Return (X, Y) of the center of cell containing provided text 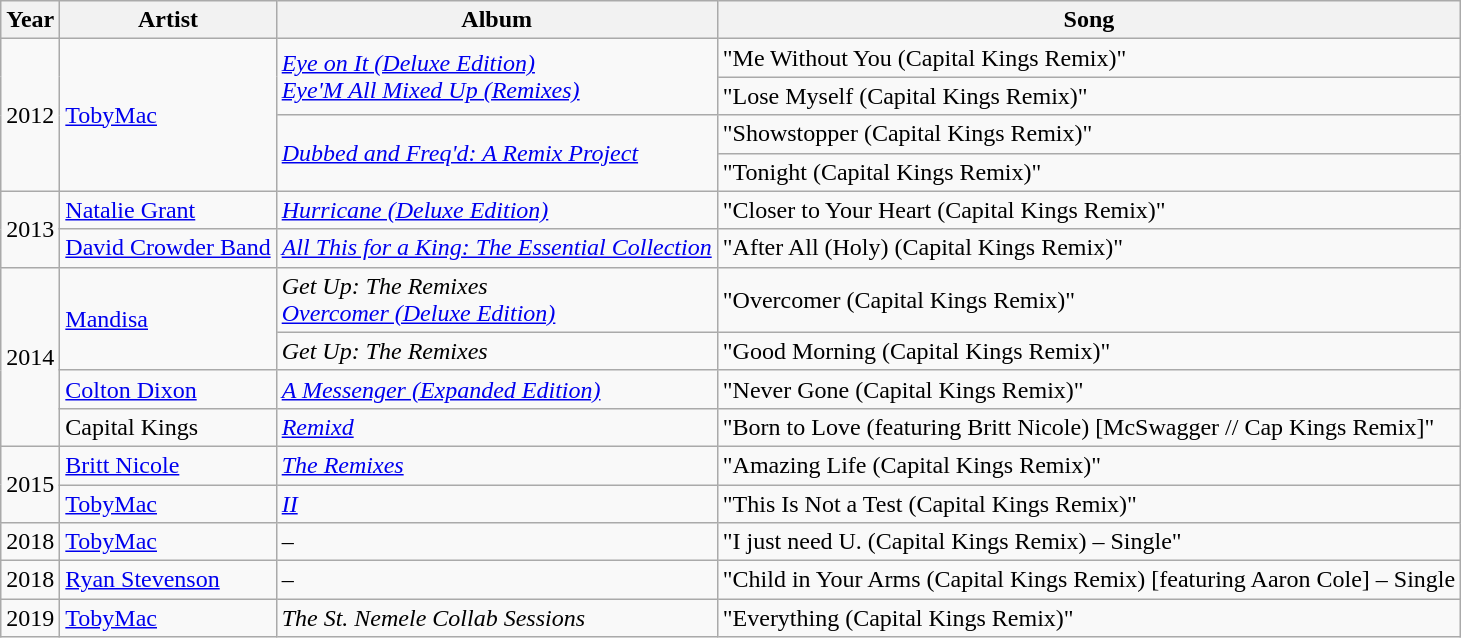
Song (1088, 20)
"Never Gone (Capital Kings Remix)" (1088, 389)
Eye on It (Deluxe Edition)Eye'M All Mixed Up (Remixes) (496, 77)
Dubbed and Freq'd: A Remix Project (496, 153)
2019 (30, 618)
Natalie Grant (168, 210)
Ryan Stevenson (168, 580)
"Child in Your Arms (Capital Kings Remix) [featuring Aaron Cole] – Single (1088, 580)
2013 (30, 229)
"Everything (Capital Kings Remix)" (1088, 618)
Mandisa (168, 318)
"Good Morning (Capital Kings Remix)" (1088, 351)
"Born to Love (featuring Britt Nicole) [McSwagger // Cap Kings Remix]" (1088, 427)
"Showstopper (Capital Kings Remix)" (1088, 134)
"Overcomer (Capital Kings Remix)" (1088, 300)
"Me Without You (Capital Kings Remix)" (1088, 58)
Get Up: The Remixes (496, 351)
The St. Nemele Collab Sessions (496, 618)
"Amazing Life (Capital Kings Remix)" (1088, 465)
2014 (30, 356)
All This for a King: The Essential Collection (496, 248)
A Messenger (Expanded Edition) (496, 389)
Britt Nicole (168, 465)
Artist (168, 20)
Hurricane (Deluxe Edition) (496, 210)
The Remixes (496, 465)
Get Up: The RemixesOvercomer (Deluxe Edition) (496, 300)
II (496, 503)
Colton Dixon (168, 389)
2015 (30, 484)
"I just need U. (Capital Kings Remix) – Single" (1088, 542)
"This Is Not a Test (Capital Kings Remix)" (1088, 503)
David Crowder Band (168, 248)
"Lose Myself (Capital Kings Remix)" (1088, 96)
Album (496, 20)
Capital Kings (168, 427)
Remixd (496, 427)
"Tonight (Capital Kings Remix)" (1088, 172)
"After All (Holy) (Capital Kings Remix)" (1088, 248)
"Closer to Your Heart (Capital Kings Remix)" (1088, 210)
2012 (30, 115)
Year (30, 20)
